From the cell containing the given text, extract its center point as [x, y] coordinate. 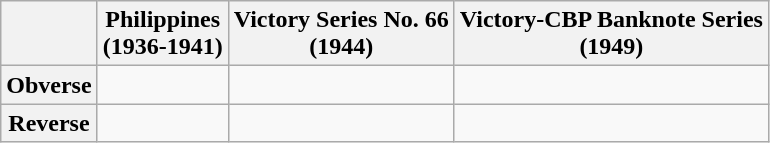
Philippines (1936-1941) [162, 34]
Victory-CBP Banknote Series (1949) [611, 34]
Victory Series No. 66 (1944) [341, 34]
Reverse [49, 123]
Obverse [49, 85]
